Identify which cell holds the provided text, then report its [X, Y] central coordinate. 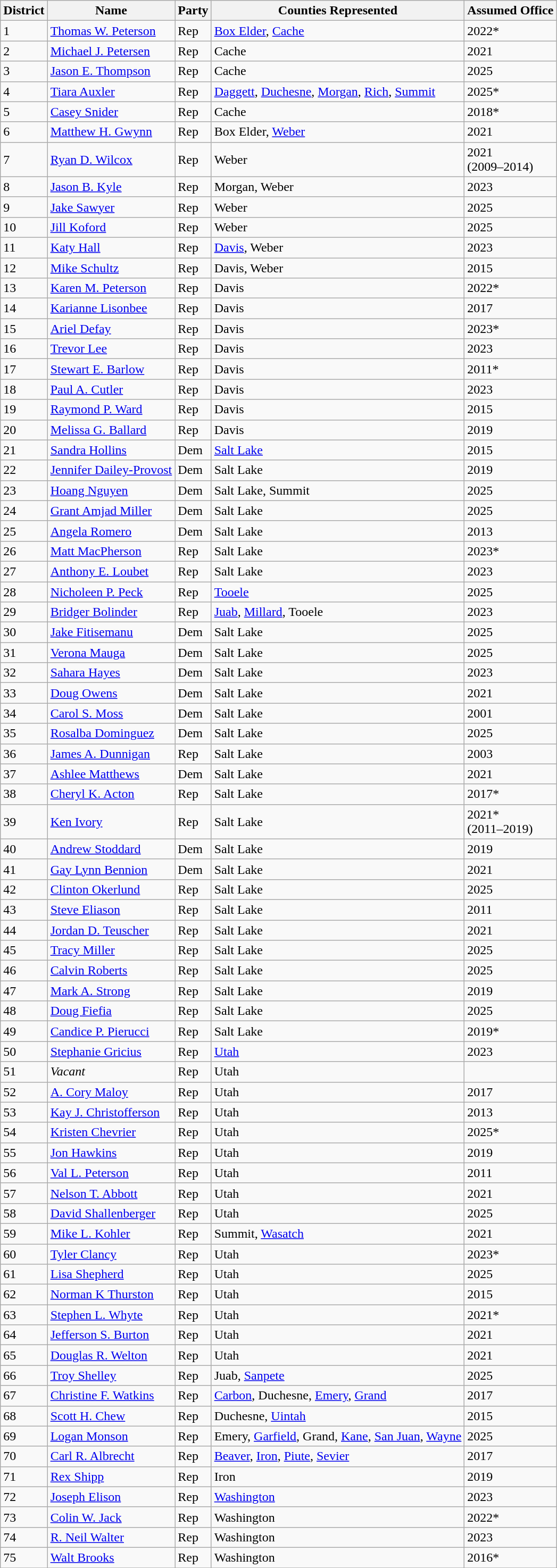
32 [24, 673]
2 [24, 51]
Melissa G. Ballard [111, 430]
Counties Represented [338, 11]
43 [24, 910]
Mark A. Strong [111, 991]
31 [24, 653]
Nicholeen P. Peck [111, 592]
Karen M. Peterson [111, 288]
42 [24, 889]
Tooele [338, 592]
67 [24, 1396]
60 [24, 1254]
16 [24, 349]
34 [24, 713]
53 [24, 1112]
Colin W. Jack [111, 1517]
57 [24, 1193]
Scott H. Chew [111, 1416]
44 [24, 930]
2016* [511, 1557]
Andrew Stoddard [111, 849]
21 [24, 450]
39 [24, 821]
2001 [511, 713]
56 [24, 1173]
2018* [511, 112]
Bridger Bolinder [111, 612]
Paul A. Cutler [111, 389]
Cheryl K. Acton [111, 794]
36 [24, 754]
66 [24, 1375]
Matt MacPherson [111, 551]
Carl R. Albrecht [111, 1456]
Juab, Millard, Tooele [338, 612]
Vacant [111, 1072]
Mike L. Kohler [111, 1233]
9 [24, 207]
30 [24, 632]
58 [24, 1213]
Jill Koford [111, 227]
Jordan D. Teuscher [111, 930]
73 [24, 1517]
Lisa Shepherd [111, 1274]
2021* [511, 1315]
Jason E. Thompson [111, 71]
29 [24, 612]
24 [24, 511]
51 [24, 1072]
17 [24, 369]
Carol S. Moss [111, 713]
35 [24, 733]
Walt Brooks [111, 1557]
Assumed Office [511, 11]
70 [24, 1456]
Iron [338, 1477]
A. Cory Maloy [111, 1092]
Sahara Hayes [111, 673]
1 [24, 31]
Anthony E. Loubet [111, 571]
7 [24, 160]
Hoang Nguyen [111, 490]
Jake Fitisemanu [111, 632]
Douglas R. Welton [111, 1355]
Joseph Elison [111, 1497]
52 [24, 1092]
David Shallenberger [111, 1213]
50 [24, 1052]
Ariel Defay [111, 329]
26 [24, 551]
Morgan, Weber [338, 187]
Verona Mauga [111, 653]
37 [24, 774]
75 [24, 1557]
61 [24, 1274]
6 [24, 132]
Matthew H. Gwynn [111, 132]
72 [24, 1497]
Kay J. Christofferson [111, 1112]
38 [24, 794]
71 [24, 1477]
Nelson T. Abbott [111, 1193]
47 [24, 991]
Casey Snider [111, 112]
Salt Lake, Summit [338, 490]
14 [24, 308]
Sandra Hollins [111, 450]
Gay Lynn Bennion [111, 869]
James A. Dunnigan [111, 754]
Thomas W. Peterson [111, 31]
Tiara Auxler [111, 91]
Rex Shipp [111, 1477]
74 [24, 1537]
Jefferson S. Burton [111, 1335]
20 [24, 430]
54 [24, 1132]
41 [24, 869]
18 [24, 389]
8 [24, 187]
40 [24, 849]
2021*(2011–2019) [511, 821]
Michael J. Petersen [111, 51]
46 [24, 971]
Katy Hall [111, 247]
10 [24, 227]
Party [193, 11]
Calvin Roberts [111, 971]
Rosalba Dominguez [111, 733]
2019* [511, 1031]
Daggett, Duchesne, Morgan, Rich, Summit [338, 91]
Duchesne, Uintah [338, 1416]
5 [24, 112]
Val L. Peterson [111, 1173]
Doug Owens [111, 693]
49 [24, 1031]
Clinton Okerlund [111, 889]
Raymond P. Ward [111, 410]
62 [24, 1295]
Name [111, 11]
3 [24, 71]
64 [24, 1335]
2003 [511, 754]
Angela Romero [111, 531]
22 [24, 470]
Logan Monson [111, 1436]
Candice P. Pierucci [111, 1031]
Beaver, Iron, Piute, Sevier [338, 1456]
Norman K Thurston [111, 1295]
69 [24, 1436]
Emery, Garfield, Grand, Kane, San Juan, Wayne [338, 1436]
Ashlee Matthews [111, 774]
19 [24, 410]
Ken Ivory [111, 821]
63 [24, 1315]
25 [24, 531]
Mike Schultz [111, 268]
65 [24, 1355]
2017* [511, 794]
2011* [511, 369]
59 [24, 1233]
27 [24, 571]
45 [24, 950]
Tracy Miller [111, 950]
Carbon, Duchesne, Emery, Grand [338, 1396]
Stephanie Gricius [111, 1052]
33 [24, 693]
4 [24, 91]
Ryan D. Wilcox [111, 160]
68 [24, 1416]
Troy Shelley [111, 1375]
Jon Hawkins [111, 1153]
Christine F. Watkins [111, 1396]
Box Elder, Weber [338, 132]
Doug Fiefia [111, 1011]
Box Elder, Cache [338, 31]
Karianne Lisonbee [111, 308]
11 [24, 247]
Trevor Lee [111, 349]
Kristen Chevrier [111, 1132]
Jake Sawyer [111, 207]
Tyler Clancy [111, 1254]
Stephen L. Whyte [111, 1315]
23 [24, 490]
Summit, Wasatch [338, 1233]
48 [24, 1011]
Steve Eliason [111, 910]
District [24, 11]
Juab, Sanpete [338, 1375]
15 [24, 329]
12 [24, 268]
28 [24, 592]
Jennifer Dailey-Provost [111, 470]
Stewart E. Barlow [111, 369]
2021(2009–2014) [511, 160]
R. Neil Walter [111, 1537]
Jason B. Kyle [111, 187]
13 [24, 288]
Grant Amjad Miller [111, 511]
55 [24, 1153]
